Locate the cell with the specified text and output its (x, y) center coordinate. 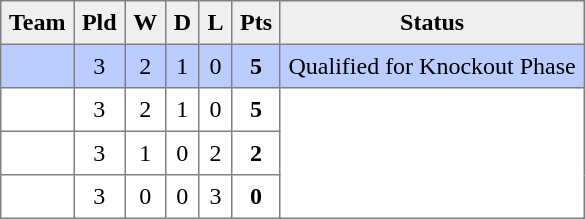
Status (432, 23)
W (145, 23)
Qualified for Knockout Phase (432, 66)
Team (38, 23)
Pts (256, 23)
D (182, 23)
Pld (100, 23)
L (216, 23)
